Output the (X, Y) coordinate of the center of the cell containing the given text.  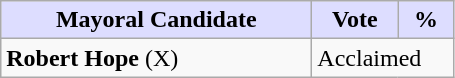
% (426, 20)
Vote (355, 20)
Robert Hope (X) (156, 58)
Acclaimed (383, 58)
Mayoral Candidate (156, 20)
